Capture the cell that displays the provided text and extract its (x, y) central coordinate. 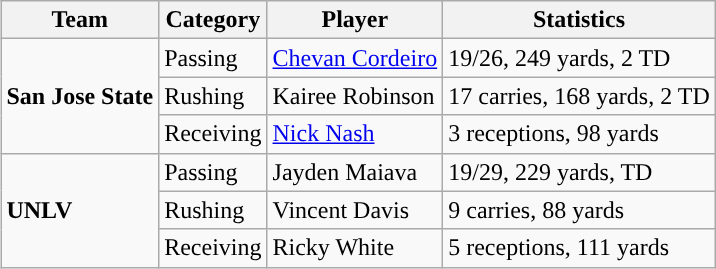
Chevan Cordeiro (355, 58)
San Jose State (80, 96)
9 carries, 88 yards (580, 210)
19/26, 249 yards, 2 TD (580, 58)
Nick Nash (355, 134)
Category (213, 20)
17 carries, 168 yards, 2 TD (580, 96)
UNLV (80, 210)
Jayden Maiava (355, 172)
Team (80, 20)
3 receptions, 98 yards (580, 134)
Statistics (580, 20)
19/29, 229 yards, TD (580, 172)
5 receptions, 111 yards (580, 248)
Ricky White (355, 248)
Vincent Davis (355, 210)
Player (355, 20)
Kairee Robinson (355, 96)
